Find where the given text appears and provide that cell's center as (x, y) coordinate. 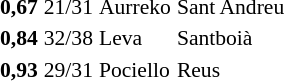
32/38 (68, 38)
Leva (135, 38)
